For the text-containing cell, return its midpoint in (X, Y) coordinate format. 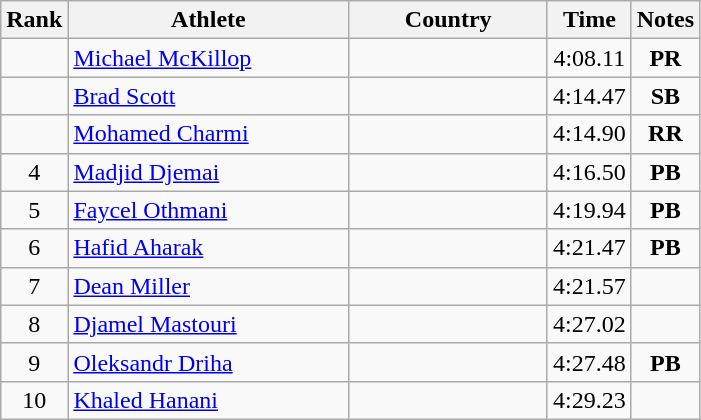
10 (34, 400)
Mohamed Charmi (208, 134)
6 (34, 248)
4:27.02 (589, 324)
Madjid Djemai (208, 172)
4:21.57 (589, 286)
4:19.94 (589, 210)
SB (665, 96)
4:27.48 (589, 362)
4:16.50 (589, 172)
9 (34, 362)
Dean Miller (208, 286)
4 (34, 172)
Khaled Hanani (208, 400)
Time (589, 20)
Djamel Mastouri (208, 324)
4:14.90 (589, 134)
Athlete (208, 20)
Rank (34, 20)
PR (665, 58)
4:08.11 (589, 58)
Hafid Aharak (208, 248)
Oleksandr Driha (208, 362)
Faycel Othmani (208, 210)
RR (665, 134)
4:14.47 (589, 96)
4:21.47 (589, 248)
Notes (665, 20)
7 (34, 286)
Michael McKillop (208, 58)
Brad Scott (208, 96)
4:29.23 (589, 400)
Country (448, 20)
5 (34, 210)
8 (34, 324)
